Search for the cell housing the specified text and yield its (X, Y) center coordinate. 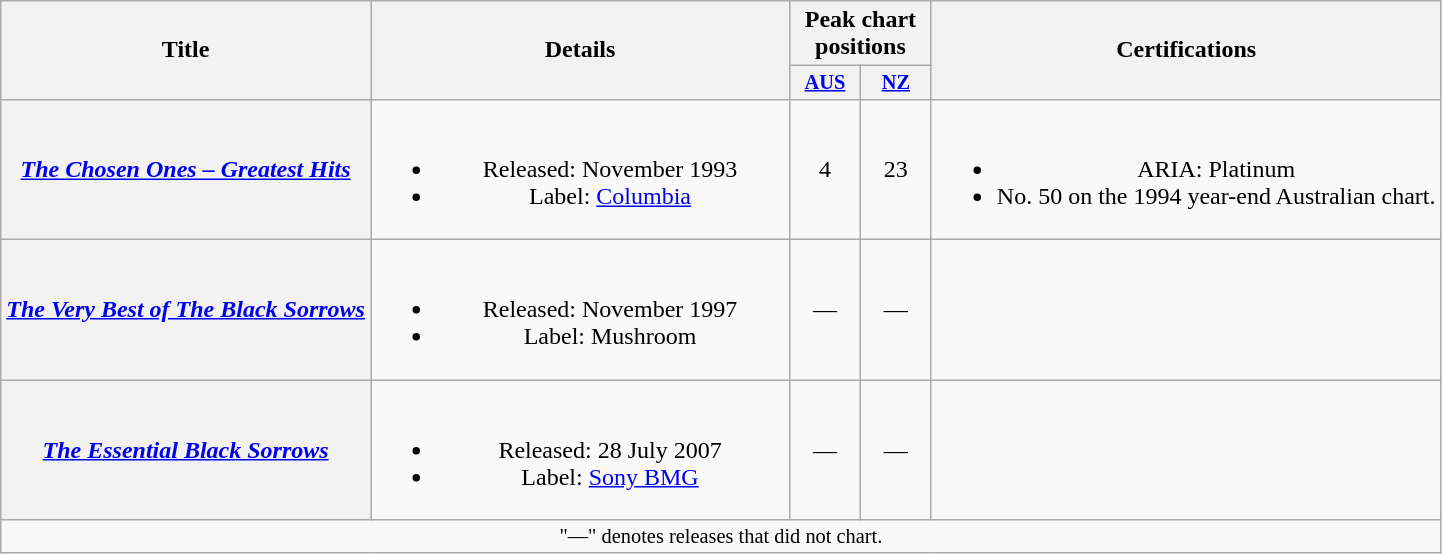
The Chosen Ones – Greatest Hits (186, 169)
Details (580, 50)
NZ (896, 83)
AUS (826, 83)
23 (896, 169)
Peak chart positions (861, 34)
Released: November 1997Label: Mushroom (580, 310)
The Very Best of The Black Sorrows (186, 310)
Certifications (1186, 50)
Released: 28 July 2007Label: Sony BMG (580, 450)
ARIA: PlatinumNo. 50 on the 1994 year-end Australian chart. (1186, 169)
4 (826, 169)
"—" denotes releases that did not chart. (721, 537)
Title (186, 50)
Released: November 1993Label: Columbia (580, 169)
The Essential Black Sorrows (186, 450)
